For the text-containing cell, return its midpoint in (x, y) coordinate format. 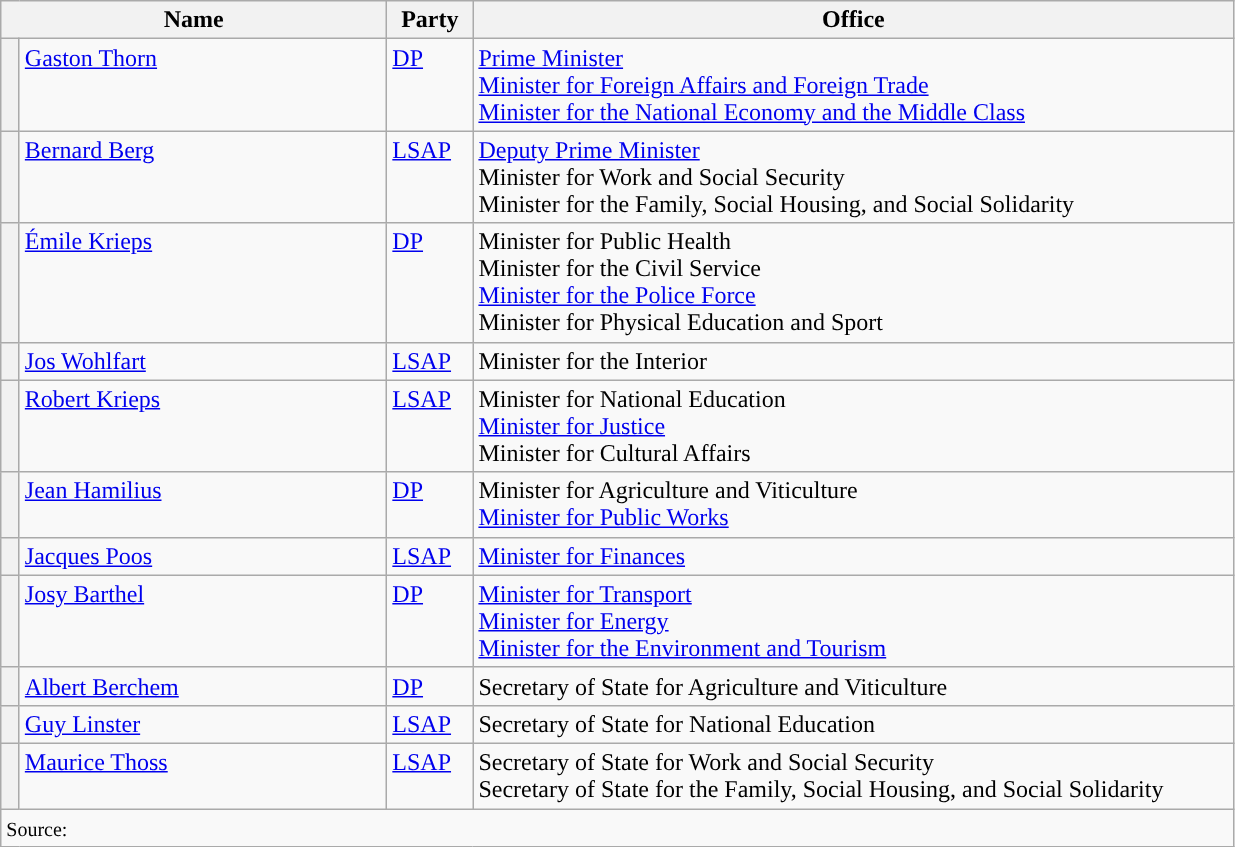
Minister for Public Health Minister for the Civil Service Minister for the Police Force Minister for Physical Education and Sport (854, 282)
Office (854, 20)
Jean Hamilius (203, 504)
Gaston Thorn (203, 85)
Jos Wohlfart (203, 361)
Bernard Berg (203, 177)
Jacques Poos (203, 556)
Name (194, 20)
Albert Berchem (203, 686)
Minister for Finances (854, 556)
Maurice Thoss (203, 776)
Source: (618, 827)
Party (430, 20)
Secretary of State for National Education (854, 724)
Minister for the Interior (854, 361)
Robert Krieps (203, 426)
Secretary of State for Agriculture and Viticulture (854, 686)
Minister for Agriculture and Viticulture Minister for Public Works (854, 504)
Guy Linster (203, 724)
Secretary of State for Work and Social Security Secretary of State for the Family, Social Housing, and Social Solidarity (854, 776)
Émile Krieps (203, 282)
Deputy Prime Minister Minister for Work and Social Security Minister for the Family, Social Housing, and Social Solidarity (854, 177)
Minister for National Education Minister for Justice Minister for Cultural Affairs (854, 426)
Prime Minister Minister for Foreign Affairs and Foreign Trade Minister for the National Economy and the Middle Class (854, 85)
Josy Barthel (203, 621)
Minister for Transport Minister for Energy Minister for the Environment and Tourism (854, 621)
